Pinpoint the cell where the given text exists, returning its [x, y] midpoint coordinate. 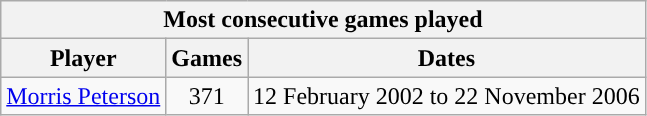
Dates [447, 58]
Games [207, 58]
371 [207, 96]
12 February 2002 to 22 November 2006 [447, 96]
Morris Peterson [84, 96]
Most consecutive games played [323, 20]
Player [84, 58]
